Provide the [x, y] coordinate of the cell's center where the given text is located.  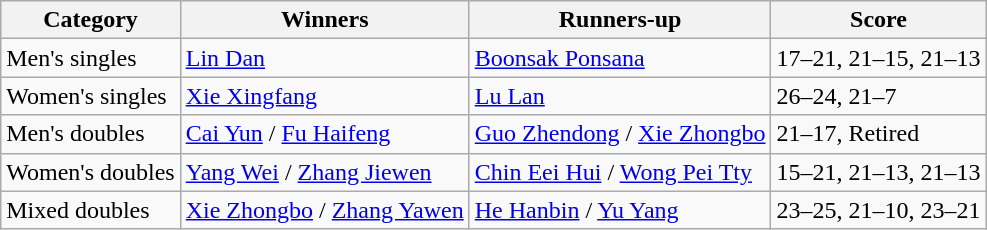
17–21, 21–15, 21–13 [878, 58]
23–25, 21–10, 23–21 [878, 210]
Winners [324, 20]
Lu Lan [620, 96]
Men's doubles [90, 134]
Score [878, 20]
Runners-up [620, 20]
Xie Xingfang [324, 96]
21–17, Retired [878, 134]
Boonsak Ponsana [620, 58]
26–24, 21–7 [878, 96]
Women's singles [90, 96]
Lin Dan [324, 58]
He Hanbin / Yu Yang [620, 210]
Mixed doubles [90, 210]
Yang Wei / Zhang Jiewen [324, 172]
Men's singles [90, 58]
Xie Zhongbo / Zhang Yawen [324, 210]
Cai Yun / Fu Haifeng [324, 134]
15–21, 21–13, 21–13 [878, 172]
Women's doubles [90, 172]
Guo Zhendong / Xie Zhongbo [620, 134]
Category [90, 20]
Chin Eei Hui / Wong Pei Tty [620, 172]
